Determine the [x, y] coordinate at the center of the cell enclosing the given text.  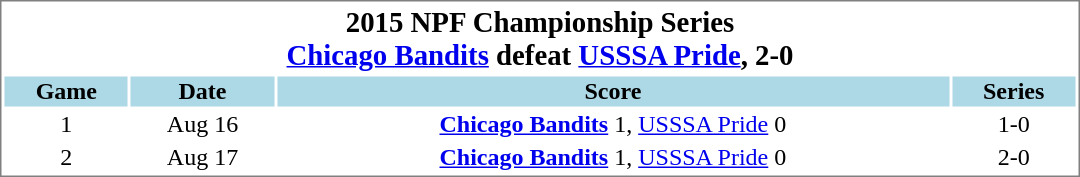
Game [66, 91]
2-0 [1014, 157]
2 [66, 157]
Score [613, 91]
1-0 [1014, 125]
2015 NPF Championship SeriesChicago Bandits defeat USSSA Pride, 2-0 [540, 38]
1 [66, 125]
Aug 16 [202, 125]
Aug 17 [202, 157]
Series [1014, 91]
Date [202, 91]
